Search for the cell housing the specified text and yield its [x, y] center coordinate. 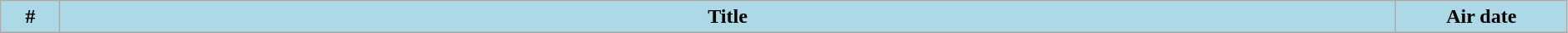
Title [728, 17]
Air date [1481, 17]
# [30, 17]
